Determine the (X, Y) coordinate at the center of the cell enclosing the given text.  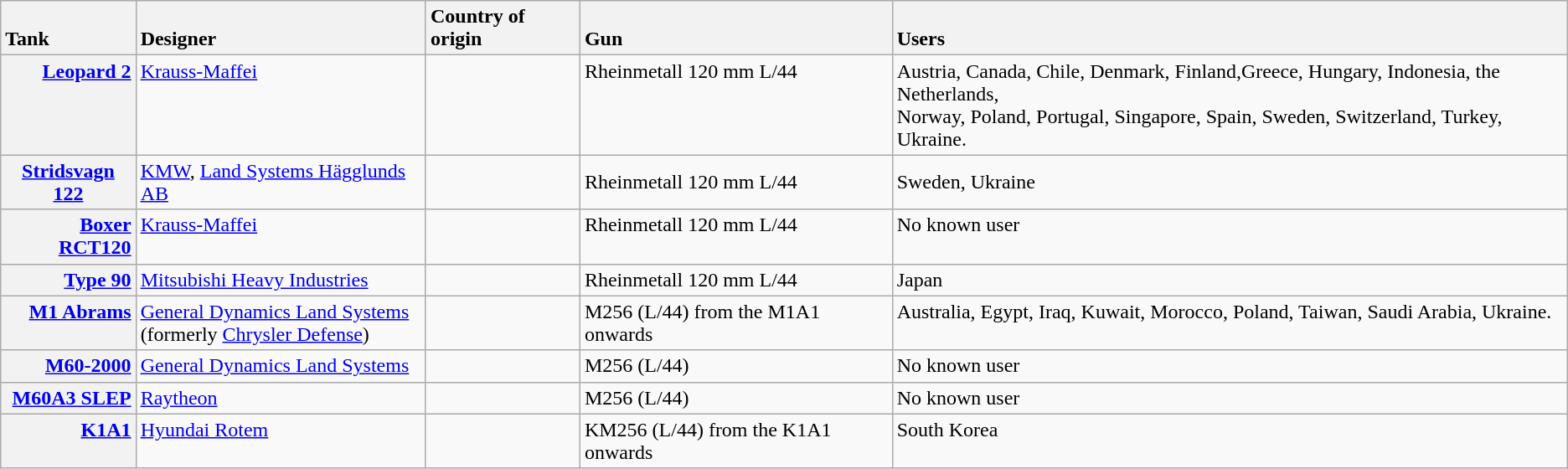
Boxer RCT120 (69, 236)
Tank (69, 28)
M1 Abrams (69, 323)
South Korea (1230, 441)
Gun (735, 28)
M256 (L/44) from the M1A1 onwards (735, 323)
Designer (281, 28)
Country of origin (503, 28)
Japan (1230, 280)
Stridsvagn 122 (69, 183)
Hyundai Rotem (281, 441)
M60A3 SLEP (69, 398)
K1A1 (69, 441)
Raytheon (281, 398)
Type 90 (69, 280)
Leopard 2 (69, 106)
Mitsubishi Heavy Industries (281, 280)
KM256 (L/44) from the K1A1 onwards (735, 441)
Australia, Egypt, Iraq, Kuwait, Morocco, Poland, Taiwan, Saudi Arabia, Ukraine. (1230, 323)
General Dynamics Land Systems (281, 366)
KMW, Land Systems Hägglunds AB (281, 183)
Users (1230, 28)
Sweden, Ukraine (1230, 183)
General Dynamics Land Systems (formerly Chrysler Defense) (281, 323)
M60-2000 (69, 366)
